Locate the cell with the specified text and output its (X, Y) center coordinate. 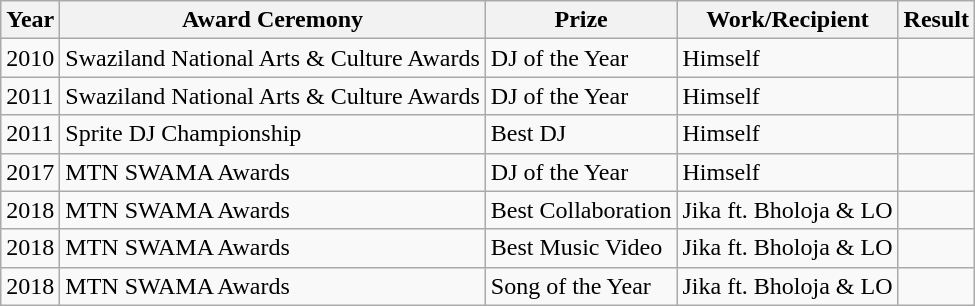
2017 (30, 172)
Best Collaboration (581, 210)
Sprite DJ Championship (272, 134)
Song of the Year (581, 286)
Year (30, 20)
Prize (581, 20)
Best DJ (581, 134)
Award Ceremony (272, 20)
Result (936, 20)
Best Music Video (581, 248)
Work/Recipient (788, 20)
2010 (30, 58)
